Detect which cell encompasses the target text, then output its [x, y] center coordinate. 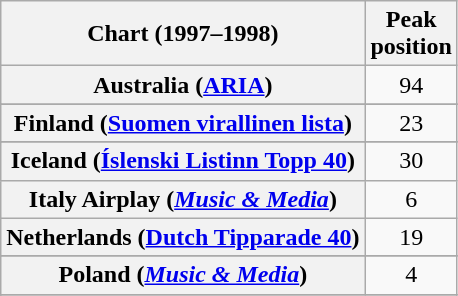
30 [411, 161]
Peakposition [411, 34]
6 [411, 199]
Poland (Music & Media) [183, 275]
Australia (ARIA) [183, 85]
4 [411, 275]
19 [411, 237]
Iceland (Íslenski Listinn Topp 40) [183, 161]
Italy Airplay (Music & Media) [183, 199]
Finland (Suomen virallinen lista) [183, 123]
23 [411, 123]
Chart (1997–1998) [183, 34]
Netherlands (Dutch Tipparade 40) [183, 237]
94 [411, 85]
